Return the [X, Y] coordinate for the center point of the cell that contains the specified text.  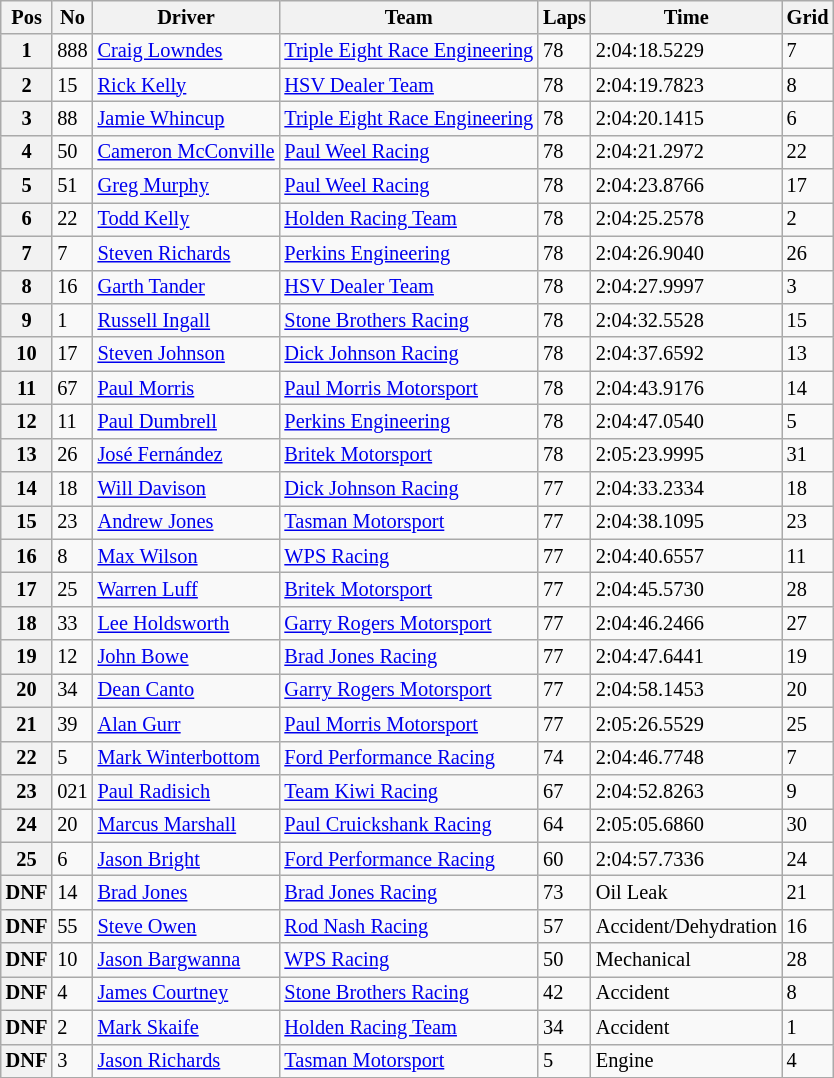
Max Wilson [186, 556]
2:04:18.5229 [686, 51]
2:04:47.6441 [686, 657]
Jamie Whincup [186, 118]
Russell Ingall [186, 320]
31 [808, 455]
2:04:47.0540 [686, 421]
Warren Luff [186, 589]
27 [808, 623]
Driver [186, 17]
Greg Murphy [186, 186]
Mark Skaife [186, 1027]
2:04:32.5528 [686, 320]
Oil Leak [686, 892]
Steven Johnson [186, 354]
Dean Canto [186, 690]
2:04:21.2972 [686, 152]
José Fernández [186, 455]
Paul Cruickshank Racing [408, 825]
John Bowe [186, 657]
2:04:26.9040 [686, 253]
Will Davison [186, 489]
2:04:25.2578 [686, 219]
2:04:27.9997 [686, 287]
Lee Holdsworth [186, 623]
51 [72, 186]
Marcus Marshall [186, 825]
Garth Tander [186, 287]
Team Kiwi Racing [408, 791]
Grid [808, 17]
2:04:46.7748 [686, 758]
2:04:37.6592 [686, 354]
Steven Richards [186, 253]
2:05:05.6860 [686, 825]
88 [72, 118]
Mechanical [686, 960]
2:04:45.5730 [686, 589]
2:04:46.2466 [686, 623]
Jason Richards [186, 1061]
Paul Morris [186, 388]
2:04:19.7823 [686, 85]
Andrew Jones [186, 522]
Pos [27, 17]
Alan Gurr [186, 724]
42 [564, 993]
57 [564, 926]
2:04:38.1095 [686, 522]
60 [564, 859]
James Courtney [186, 993]
64 [564, 825]
Paul Dumbrell [186, 421]
73 [564, 892]
33 [72, 623]
Engine [686, 1061]
Rod Nash Racing [408, 926]
Team [408, 17]
2:04:52.8263 [686, 791]
Mark Winterbottom [186, 758]
Cameron McConville [186, 152]
888 [72, 51]
39 [72, 724]
55 [72, 926]
2:05:23.9995 [686, 455]
2:04:57.7336 [686, 859]
2:05:26.5529 [686, 724]
Todd Kelly [186, 219]
2:04:33.2334 [686, 489]
Jason Bargwanna [186, 960]
Steve Owen [186, 926]
Craig Lowndes [186, 51]
30 [808, 825]
Rick Kelly [186, 85]
Laps [564, 17]
Jason Bright [186, 859]
2:04:40.6557 [686, 556]
2:04:43.9176 [686, 388]
2:04:20.1415 [686, 118]
No [72, 17]
2:04:58.1453 [686, 690]
74 [564, 758]
Brad Jones [186, 892]
2:04:23.8766 [686, 186]
Accident/Dehydration [686, 926]
Time [686, 17]
021 [72, 791]
Paul Radisich [186, 791]
